Extract the (x, y) coordinate from the center of the cell holding the provided text.  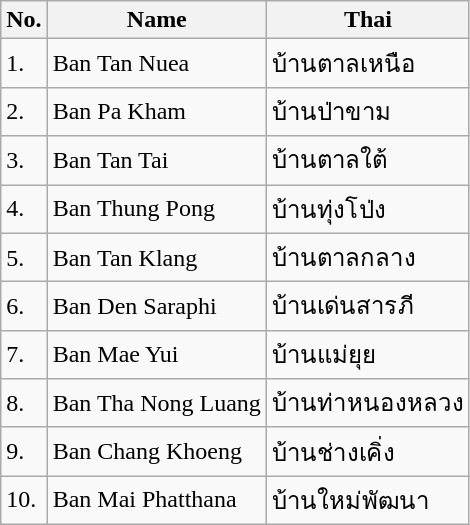
Ban Pa Kham (156, 112)
2. (24, 112)
บ้านตาลเหนือ (368, 64)
บ้านใหม่พัฒนา (368, 500)
Name (156, 20)
Ban Mae Yui (156, 354)
Thai (368, 20)
บ้านเด่นสารภี (368, 306)
3. (24, 160)
Ban Tan Klang (156, 258)
บ้านช่างเคิ่ง (368, 452)
บ้านตาลกลาง (368, 258)
7. (24, 354)
บ้านทุ่งโป่ง (368, 208)
Ban Tan Tai (156, 160)
5. (24, 258)
9. (24, 452)
Ban Tha Nong Luang (156, 404)
No. (24, 20)
บ้านแม่ยุย (368, 354)
1. (24, 64)
8. (24, 404)
4. (24, 208)
6. (24, 306)
บ้านท่าหนองหลวง (368, 404)
10. (24, 500)
Ban Chang Khoeng (156, 452)
บ้านป่าขาม (368, 112)
Ban Den Saraphi (156, 306)
Ban Thung Pong (156, 208)
Ban Tan Nuea (156, 64)
Ban Mai Phatthana (156, 500)
บ้านตาลใต้ (368, 160)
